Output the (x, y) coordinate of the center of the cell containing the given text.  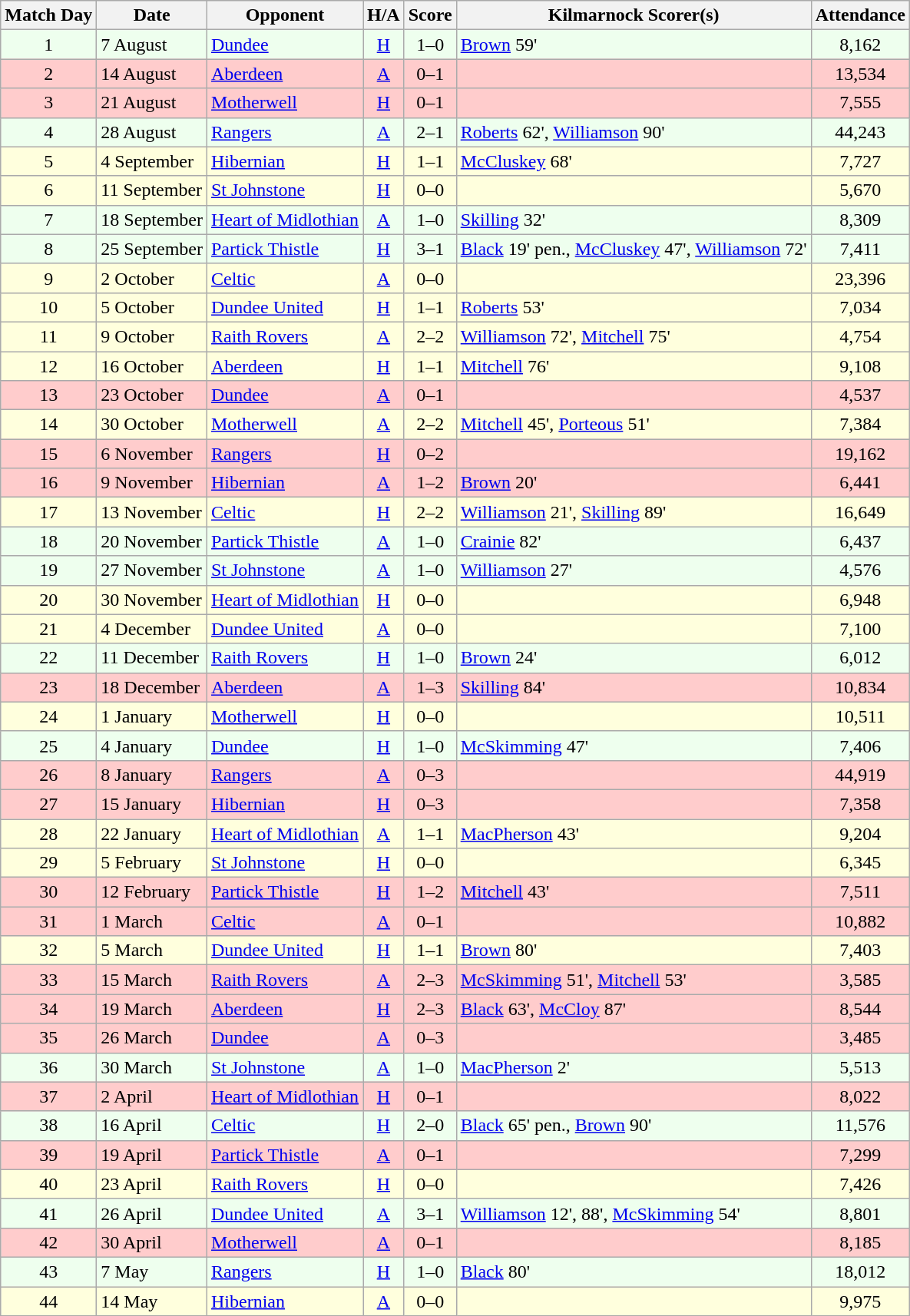
3,485 (860, 1038)
4 (49, 132)
15 (49, 454)
8 January (152, 775)
McCluskey 68' (634, 161)
0–2 (430, 454)
21 August (152, 103)
Brown 20' (634, 483)
2 October (152, 278)
8,185 (860, 1242)
14 August (152, 74)
4,576 (860, 570)
7,555 (860, 103)
Roberts 62', Williamson 90' (634, 132)
MacPherson 43' (634, 833)
Brown 24' (634, 658)
Skilling 84' (634, 687)
9,108 (860, 366)
3,585 (860, 980)
16 April (152, 1126)
18 September (152, 220)
26 (49, 775)
19 April (152, 1155)
20 (49, 600)
2 (49, 74)
44,243 (860, 132)
22 (49, 658)
16 October (152, 366)
Kilmarnock Scorer(s) (634, 15)
7,511 (860, 892)
28 August (152, 132)
Match Day (49, 15)
4,754 (860, 336)
Williamson 12', 88', McSkimming 54' (634, 1213)
5 (49, 161)
Black 19' pen., McCluskey 47', Williamson 72' (634, 249)
10,882 (860, 921)
18 (49, 541)
19,162 (860, 454)
25 September (152, 249)
5,670 (860, 190)
15 March (152, 980)
26 April (152, 1213)
Attendance (860, 15)
Black 65' pen., Brown 90' (634, 1126)
Mitchell 43' (634, 892)
Williamson 21', Skilling 89' (634, 512)
8,162 (860, 45)
9,975 (860, 1301)
Brown 59' (634, 45)
9 November (152, 483)
5,513 (860, 1067)
13 (49, 395)
11 September (152, 190)
16,649 (860, 512)
9,204 (860, 833)
30 (49, 892)
Opponent (284, 15)
30 November (152, 600)
7,384 (860, 425)
7,426 (860, 1184)
18 December (152, 687)
6 (49, 190)
35 (49, 1038)
McSkimming 47' (634, 746)
10,511 (860, 716)
4 December (152, 629)
40 (49, 1184)
27 (49, 804)
7,727 (860, 161)
10 (49, 307)
36 (49, 1067)
30 April (152, 1242)
4 September (152, 161)
9 (49, 278)
23 (49, 687)
7 August (152, 45)
12 (49, 366)
Date (152, 15)
39 (49, 1155)
3 (49, 103)
7,358 (860, 804)
19 (49, 570)
18,012 (860, 1271)
MacPherson 2' (634, 1067)
31 (49, 921)
26 March (152, 1038)
7,406 (860, 746)
8 (49, 249)
Skilling 32' (634, 220)
6,948 (860, 600)
11,576 (860, 1126)
10,834 (860, 687)
12 February (152, 892)
Score (430, 15)
8,309 (860, 220)
34 (49, 1009)
8,801 (860, 1213)
25 (49, 746)
32 (49, 951)
14 May (152, 1301)
23 October (152, 395)
17 (49, 512)
27 November (152, 570)
Williamson 27' (634, 570)
6,345 (860, 863)
7 May (152, 1271)
24 (49, 716)
1 January (152, 716)
6 November (152, 454)
44,919 (860, 775)
Brown 80' (634, 951)
19 March (152, 1009)
Black 80' (634, 1271)
1–3 (430, 687)
20 November (152, 541)
16 (49, 483)
33 (49, 980)
11 December (152, 658)
Mitchell 45', Porteous 51' (634, 425)
Roberts 53' (634, 307)
2–0 (430, 1126)
44 (49, 1301)
11 (49, 336)
7,100 (860, 629)
21 (49, 629)
30 October (152, 425)
23,396 (860, 278)
H/A (383, 15)
43 (49, 1271)
5 February (152, 863)
5 October (152, 307)
Crainie 82' (634, 541)
8,022 (860, 1096)
6,437 (860, 541)
6,441 (860, 483)
7 (49, 220)
1 March (152, 921)
37 (49, 1096)
28 (49, 833)
2 April (152, 1096)
9 October (152, 336)
42 (49, 1242)
8,544 (860, 1009)
6,012 (860, 658)
15 January (152, 804)
Williamson 72', Mitchell 75' (634, 336)
38 (49, 1126)
5 March (152, 951)
7,403 (860, 951)
4,537 (860, 395)
30 March (152, 1067)
7,411 (860, 249)
Black 63', McCloy 87' (634, 1009)
1 (49, 45)
2–1 (430, 132)
Mitchell 76' (634, 366)
14 (49, 425)
13 November (152, 512)
41 (49, 1213)
4 January (152, 746)
23 April (152, 1184)
7,034 (860, 307)
McSkimming 51', Mitchell 53' (634, 980)
22 January (152, 833)
13,534 (860, 74)
7,299 (860, 1155)
29 (49, 863)
